For the text-containing cell, return its midpoint in (X, Y) coordinate format. 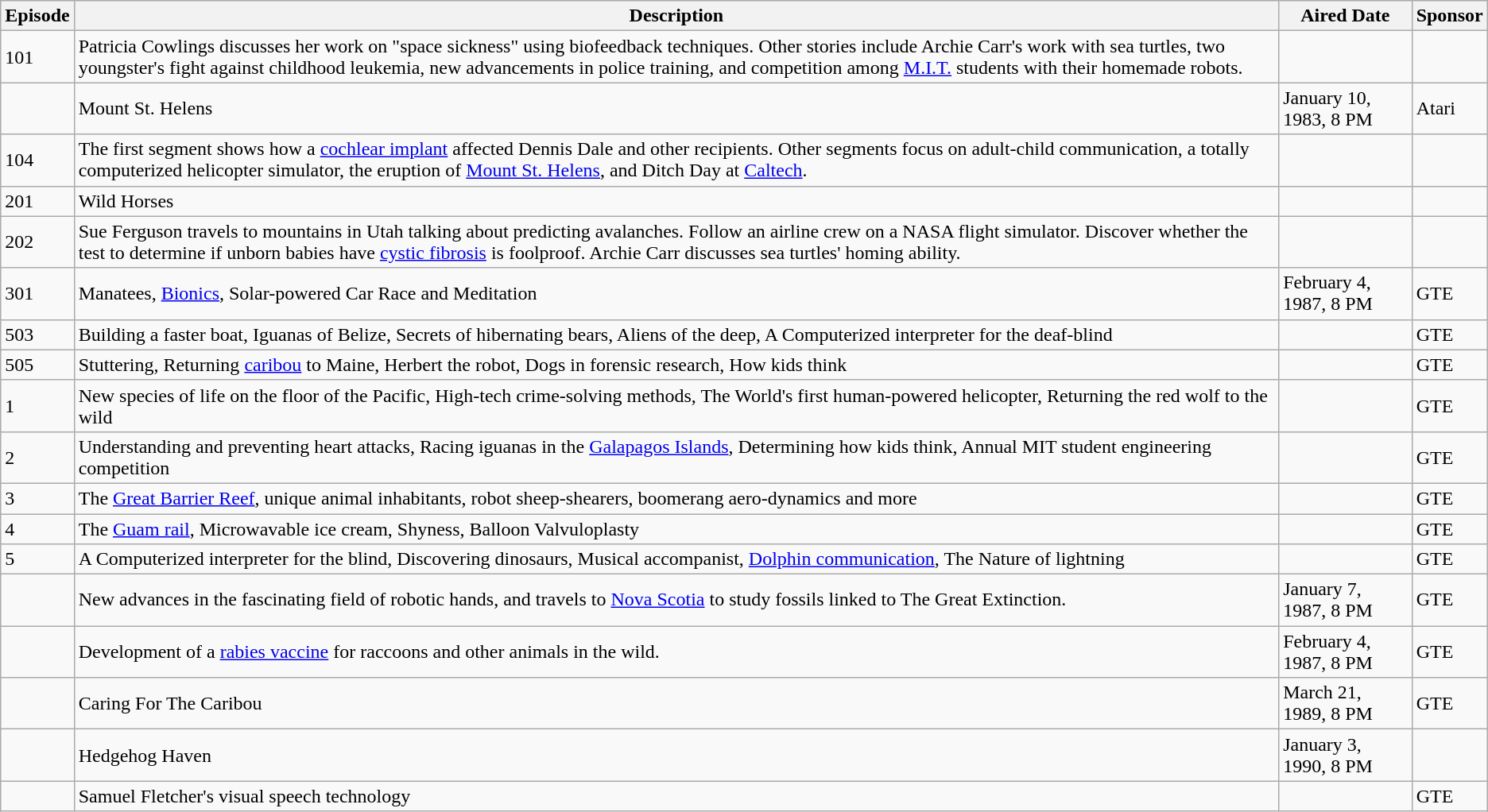
5 (37, 559)
Hedgehog Haven (676, 755)
505 (37, 365)
3 (37, 498)
Description (676, 16)
101 (37, 57)
Manatees, Bionics, Solar-powered Car Race and Meditation (676, 294)
503 (37, 334)
Mount St. Helens (676, 108)
Caring For The Caribou (676, 704)
Aired Date (1346, 16)
4 (37, 528)
Samuel Fletcher's visual speech technology (676, 796)
New advances in the fascinating field of robotic hands, and travels to Nova Scotia to study fossils linked to The Great Extinction. (676, 601)
201 (37, 201)
January 3, 1990, 8 PM (1346, 755)
2 (37, 458)
Atari (1450, 108)
1 (37, 405)
Building a faster boat, Iguanas of Belize, Secrets of hibernating bears, Aliens of the deep, A Computerized interpreter for the deaf-blind (676, 334)
301 (37, 294)
Stuttering, Returning caribou to Maine, Herbert the robot, Dogs in forensic research, How kids think (676, 365)
The Guam rail, Microwavable ice cream, Shyness, Balloon Valvuloplasty (676, 528)
Sponsor (1450, 16)
Development of a rabies vaccine for raccoons and other animals in the wild. (676, 652)
Wild Horses (676, 201)
202 (37, 242)
104 (37, 160)
The Great Barrier Reef, unique animal inhabitants, robot sheep-shearers, boomerang aero-dynamics and more (676, 498)
January 7, 1987, 8 PM (1346, 601)
Episode (37, 16)
March 21, 1989, 8 PM (1346, 704)
January 10, 1983, 8 PM (1346, 108)
A Computerized interpreter for the blind, Discovering dinosaurs, Musical accompanist, Dolphin communication, The Nature of lightning (676, 559)
